Scan for the cell matching the given text and deliver its (X, Y) coordinate at center. 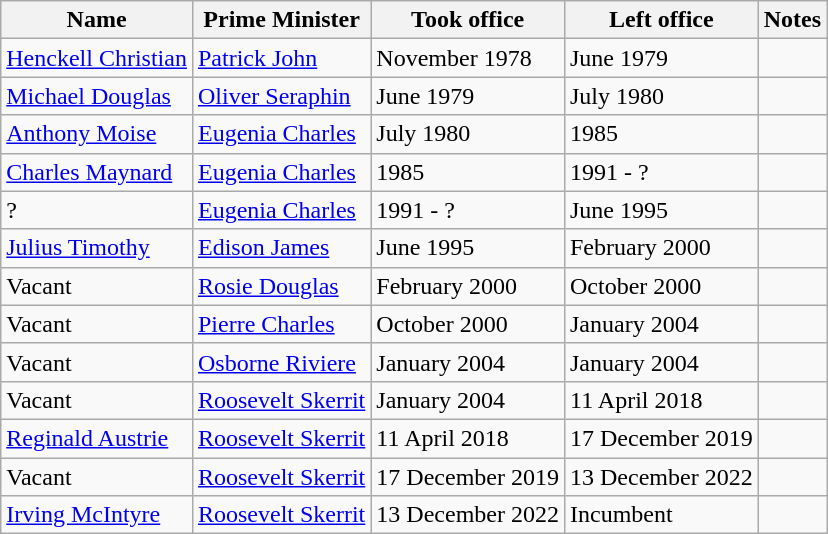
Irving McIntyre (97, 515)
Oliver Seraphin (281, 96)
November 1978 (468, 58)
Edison James (281, 248)
Charles Maynard (97, 172)
Osborne Riviere (281, 362)
? (97, 210)
Reginald Austrie (97, 438)
Incumbent (661, 515)
Notes (792, 20)
Pierre Charles (281, 324)
Left office (661, 20)
Julius Timothy (97, 248)
Name (97, 20)
Prime Minister (281, 20)
Rosie Douglas (281, 286)
Michael Douglas (97, 96)
Patrick John (281, 58)
Anthony Moise (97, 134)
Took office (468, 20)
Henckell Christian (97, 58)
